Find where the given text appears and provide that cell's center as (x, y) coordinate. 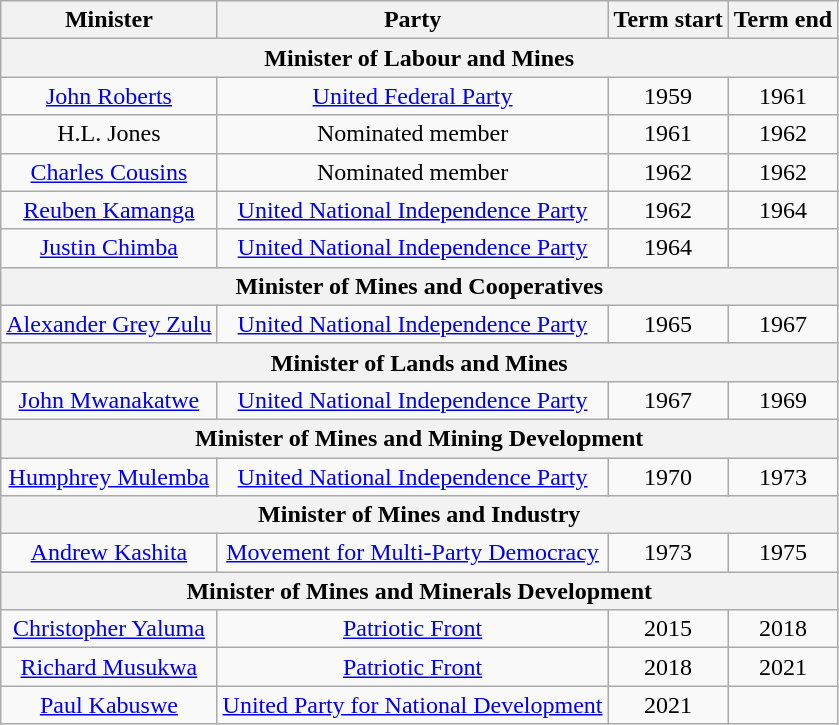
1959 (668, 96)
2015 (668, 629)
Term end (783, 20)
John Mwanakatwe (109, 400)
Movement for Multi-Party Democracy (412, 553)
Christopher Yaluma (109, 629)
Richard Musukwa (109, 667)
Minister of Lands and Mines (420, 362)
Charles Cousins (109, 172)
Party (412, 20)
Humphrey Mulemba (109, 477)
Minister of Mines and Mining Development (420, 438)
John Roberts (109, 96)
Minister of Mines and Cooperatives (420, 286)
Term start (668, 20)
Andrew Kashita (109, 553)
Minister of Mines and Minerals Development (420, 591)
Paul Kabuswe (109, 705)
Minister of Labour and Mines (420, 58)
Reuben Kamanga (109, 210)
H.L. Jones (109, 134)
1970 (668, 477)
1965 (668, 324)
United Party for National Development (412, 705)
1975 (783, 553)
Alexander Grey Zulu (109, 324)
Minister (109, 20)
1969 (783, 400)
Minister of Mines and Industry (420, 515)
United Federal Party (412, 96)
Justin Chimba (109, 248)
